For the text-containing cell, return its midpoint in (x, y) coordinate format. 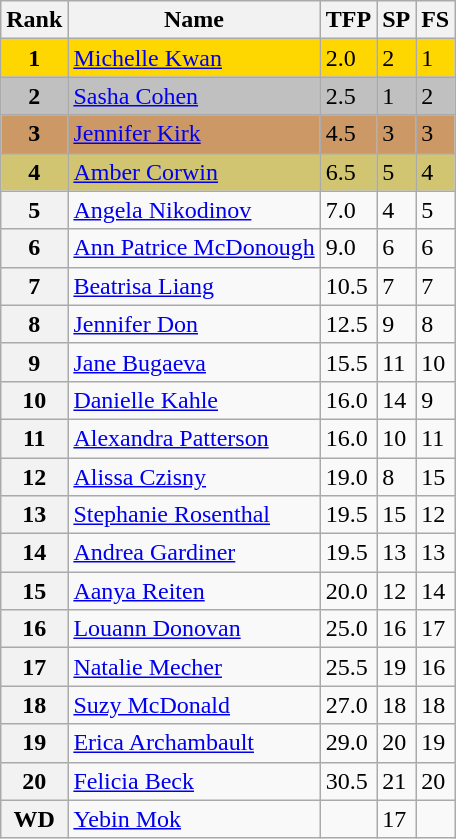
Jennifer Don (194, 324)
25.5 (348, 667)
Beatrisa Liang (194, 286)
19.0 (348, 477)
Felicia Beck (194, 781)
Erica Archambault (194, 743)
10.5 (348, 286)
Suzy McDonald (194, 705)
15.5 (348, 362)
Ann Patrice McDonough (194, 248)
Jennifer Kirk (194, 134)
WD (34, 819)
25.0 (348, 629)
20.0 (348, 591)
FS (436, 20)
Alissa Czisny (194, 477)
4.5 (348, 134)
SP (396, 20)
12.5 (348, 324)
Alexandra Patterson (194, 438)
Sasha Cohen (194, 96)
Danielle Kahle (194, 400)
29.0 (348, 743)
Stephanie Rosenthal (194, 515)
30.5 (348, 781)
2.5 (348, 96)
27.0 (348, 705)
Michelle Kwan (194, 58)
Amber Corwin (194, 172)
7.0 (348, 210)
Louann Donovan (194, 629)
9.0 (348, 248)
Rank (34, 20)
6.5 (348, 172)
Angela Nikodinov (194, 210)
Jane Bugaeva (194, 362)
21 (396, 781)
Yebin Mok (194, 819)
Aanya Reiten (194, 591)
Name (194, 20)
TFP (348, 20)
Andrea Gardiner (194, 553)
Natalie Mecher (194, 667)
2.0 (348, 58)
